Detect which cell encompasses the target text, then output its (X, Y) center coordinate. 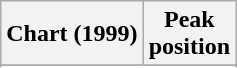
Peakposition (189, 34)
Chart (1999) (72, 34)
